Capture the cell that displays the provided text and extract its [X, Y] central coordinate. 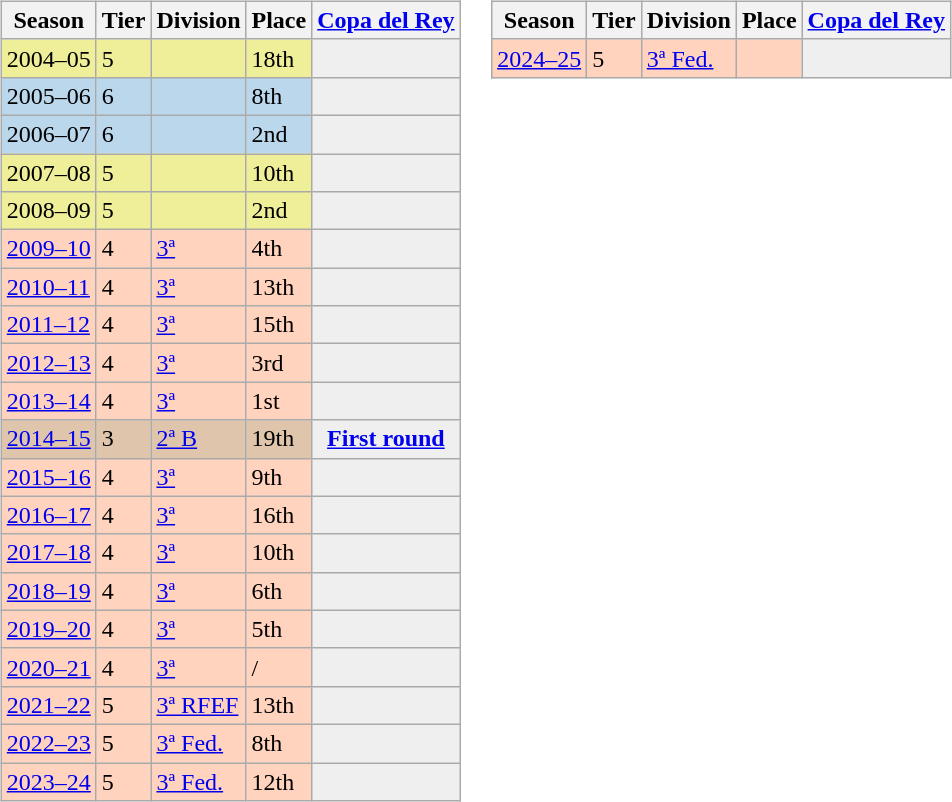
3ª RFEF [198, 705]
2006–07 [48, 134]
2012–13 [48, 363]
16th [279, 515]
15th [279, 325]
5th [279, 629]
4th [279, 249]
2014–15 [48, 439]
/ [279, 667]
2004–05 [48, 58]
2023–24 [48, 781]
1st [279, 401]
2011–12 [48, 325]
2ª B [198, 439]
2017–18 [48, 553]
2009–10 [48, 249]
6th [279, 591]
2008–09 [48, 211]
2005–06 [48, 96]
2019–20 [48, 629]
2018–19 [48, 591]
18th [279, 58]
2024–25 [540, 58]
12th [279, 781]
2021–22 [48, 705]
2016–17 [48, 515]
First round [386, 439]
19th [279, 439]
2007–08 [48, 173]
3 [124, 439]
2015–16 [48, 477]
3rd [279, 363]
2013–14 [48, 401]
2022–23 [48, 743]
2020–21 [48, 667]
2010–11 [48, 287]
9th [279, 477]
